Detect which cell encompasses the target text, then output its (x, y) center coordinate. 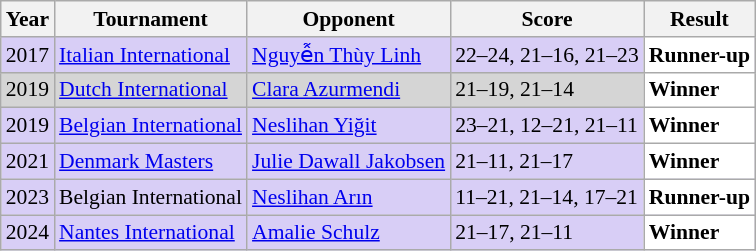
2017 (28, 55)
Score (547, 19)
Nguyễn Thùy Linh (348, 55)
Julie Dawall Jakobsen (348, 162)
Opponent (348, 19)
Tournament (150, 19)
Neslihan Arın (348, 197)
23–21, 12–21, 21–11 (547, 126)
Result (700, 19)
11–21, 21–14, 17–21 (547, 197)
Italian International (150, 55)
21–11, 21–17 (547, 162)
2023 (28, 197)
Amalie Schulz (348, 233)
21–17, 21–11 (547, 233)
22–24, 21–16, 21–23 (547, 55)
Year (28, 19)
21–19, 21–14 (547, 90)
Nantes International (150, 233)
2021 (28, 162)
Clara Azurmendi (348, 90)
Denmark Masters (150, 162)
Neslihan Yiğit (348, 126)
2024 (28, 233)
Dutch International (150, 90)
